Scan for the cell matching the given text and deliver its [x, y] coordinate at center. 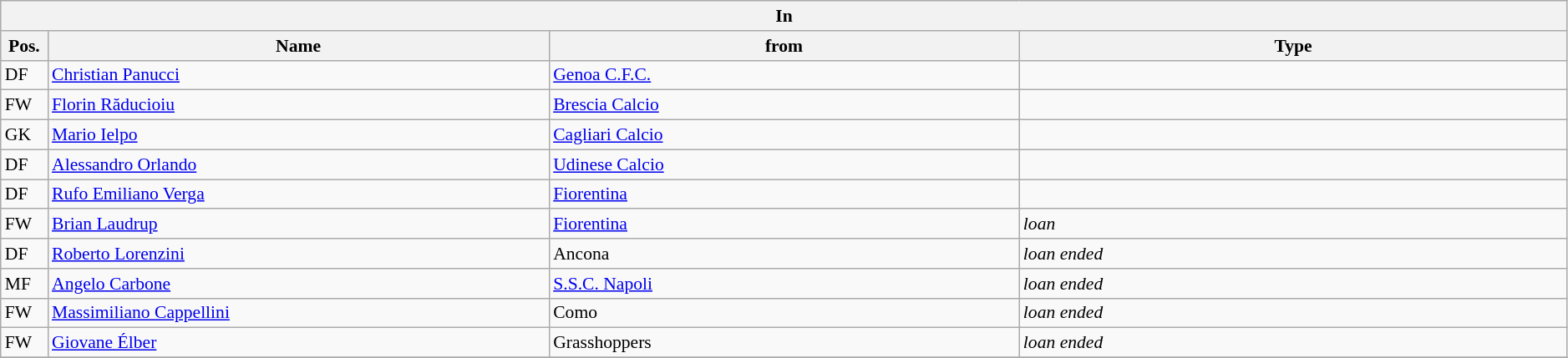
Grasshoppers [784, 343]
In [784, 16]
Pos. [24, 46]
Cagliari Calcio [784, 135]
Angelo Carbone [298, 284]
S.S.C. Napoli [784, 284]
MF [24, 284]
Udinese Calcio [784, 164]
Brian Laudrup [298, 224]
Christian Panucci [298, 75]
Mario Ielpo [298, 135]
Massimiliano Cappellini [298, 313]
loan [1293, 224]
Alessandro Orlando [298, 164]
Genoa C.F.C. [784, 75]
Name [298, 46]
Rufo Emiliano Verga [298, 194]
from [784, 46]
Florin Răducioiu [298, 105]
Type [1293, 46]
Brescia Calcio [784, 105]
Como [784, 313]
Roberto Lorenzini [298, 254]
GK [24, 135]
Giovane Élber [298, 343]
Ancona [784, 254]
